Identify which cell holds the provided text, then report its [x, y] central coordinate. 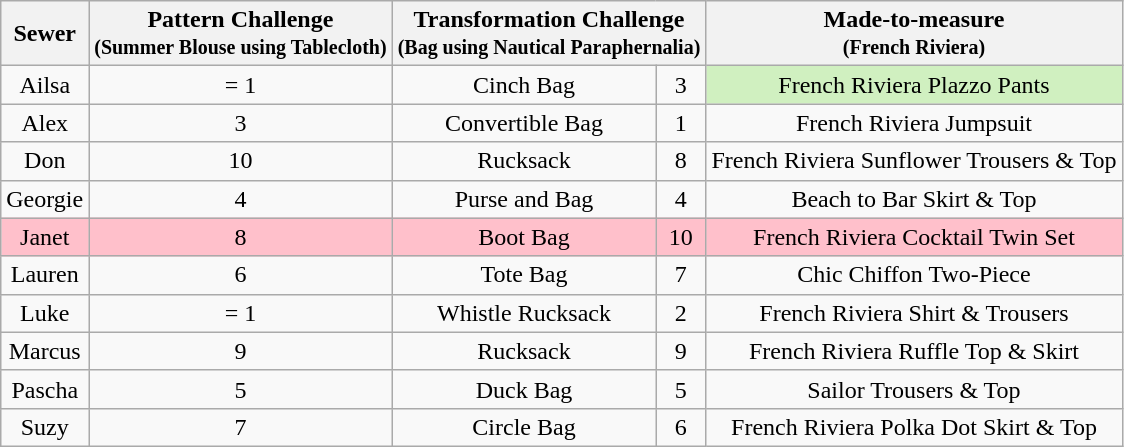
Pascha [45, 389]
French Riviera Polka Dot Skirt & Top [914, 427]
French Riviera Ruffle Top & Skirt [914, 351]
Circle Bag [524, 427]
Made-to-measure(French Riviera) [914, 34]
Beach to Bar Skirt & Top [914, 199]
Tote Bag [524, 275]
Whistle Rucksack [524, 313]
French Riviera Jumpsuit [914, 123]
2 [681, 313]
French Riviera Cocktail Twin Set [914, 237]
Convertible Bag [524, 123]
Alex [45, 123]
Marcus [45, 351]
Georgie [45, 199]
Duck Bag [524, 389]
Don [45, 161]
French Riviera Plazzo Pants [914, 85]
Ailsa [45, 85]
Chic Chiffon Two-Piece [914, 275]
Janet [45, 237]
Cinch Bag [524, 85]
Lauren [45, 275]
Suzy [45, 427]
Pattern Challenge(Summer Blouse using Tablecloth) [240, 34]
Purse and Bag [524, 199]
Luke [45, 313]
Sewer [45, 34]
Sailor Trousers & Top [914, 389]
French Riviera Shirt & Trousers [914, 313]
French Riviera Sunflower Trousers & Top [914, 161]
Boot Bag [524, 237]
Transformation Challenge(Bag using Nautical Paraphernalia) [549, 34]
1 [681, 123]
